Extract the (x, y) coordinate from the center of the cell holding the provided text.  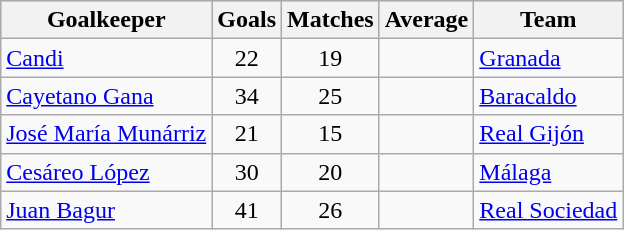
22 (247, 58)
Real Sociedad (548, 210)
Average (426, 20)
Cayetano Gana (106, 96)
Team (548, 20)
Cesáreo López (106, 172)
Goalkeeper (106, 20)
José María Munárriz (106, 134)
20 (331, 172)
Granada (548, 58)
15 (331, 134)
Baracaldo (548, 96)
26 (331, 210)
41 (247, 210)
Real Gijón (548, 134)
Matches (331, 20)
Málaga (548, 172)
Goals (247, 20)
Juan Bagur (106, 210)
Candi (106, 58)
21 (247, 134)
25 (331, 96)
30 (247, 172)
34 (247, 96)
19 (331, 58)
